For the text-containing cell, return its midpoint in (x, y) coordinate format. 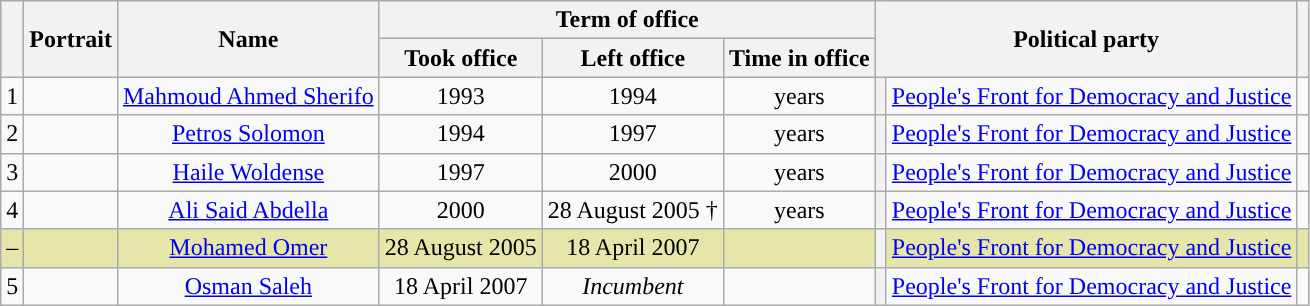
Portrait (71, 39)
Took office (460, 58)
Haile Woldense (248, 172)
Left office (632, 58)
Osman Saleh (248, 286)
Political party (1086, 39)
Mahmoud Ahmed Sherifo (248, 96)
Incumbent (632, 286)
Ali Said Abdella (248, 210)
Time in office (799, 58)
2 (12, 134)
28 August 2005 (460, 248)
1993 (460, 96)
Name (248, 39)
4 (12, 210)
1 (12, 96)
3 (12, 172)
Term of office (627, 20)
Mohamed Omer (248, 248)
– (12, 248)
28 August 2005 † (632, 210)
Petros Solomon (248, 134)
5 (12, 286)
